Return the (x, y) coordinate for the center point of the cell that contains the specified text.  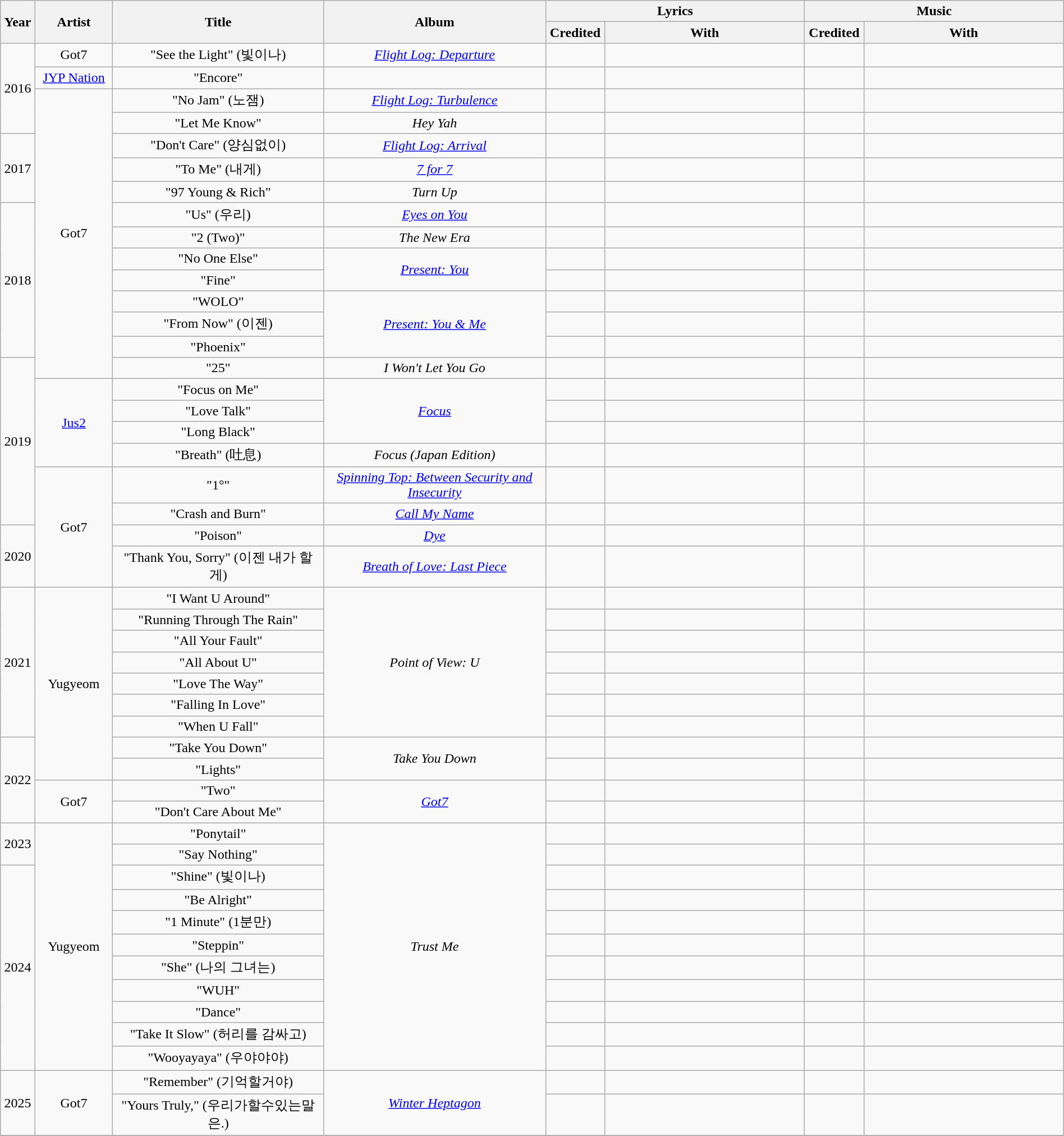
"1 Minute" (1분만) (218, 923)
Hey Yah (435, 123)
2019 (18, 441)
"When U Fall" (218, 726)
"Don't Care" (양심없이) (218, 146)
"All Your Fault" (218, 641)
"Fine" (218, 280)
"Be Alright" (218, 900)
2020 (18, 556)
2025 (18, 1103)
"Poison" (218, 535)
2016 (18, 89)
2023 (18, 844)
"Running Through The Rain" (218, 620)
Flight Log: Arrival (435, 146)
"1°" (218, 485)
"She" (나의 그녀는) (218, 968)
Trust Me (435, 946)
JYP Nation (74, 77)
Dye (435, 535)
Flight Log: Turbulence (435, 101)
"Love The Way" (218, 684)
"Remember" (기억할거야) (218, 1082)
"Steppin" (218, 945)
Title (218, 22)
"No One Else" (218, 259)
7 for 7 (435, 170)
Point of View: U (435, 662)
"Say Nothing" (218, 855)
"Let Me Know" (218, 123)
Album (435, 22)
"25" (218, 368)
"Don't Care About Me" (218, 812)
"Take It Slow" (허리를 감싸고) (218, 1035)
"Take You Down" (218, 748)
2024 (18, 968)
2021 (18, 662)
I Won't Let You Go (435, 368)
Breath of Love: Last Piece (435, 567)
Present: You (435, 269)
"WUH" (218, 990)
"2 (Two)" (218, 237)
"Falling In Love" (218, 705)
"Long Black" (218, 432)
Lyrics (675, 11)
"Ponytail" (218, 833)
"From Now" (이젠) (218, 324)
Eyes on You (435, 214)
"Crash and Burn" (218, 514)
"All About U" (218, 662)
2022 (18, 780)
"Yours Truly," (우리가할수있는말은.) (218, 1115)
Turn Up (435, 192)
"No Jam" (노잼) (218, 101)
"Two" (218, 790)
Year (18, 22)
Take You Down (435, 758)
"Lights" (218, 769)
"Dance" (218, 1012)
"Love Talk" (218, 411)
"Wooyayaya" (우야야야) (218, 1059)
"To Me" (내게) (218, 170)
"Focus on Me" (218, 390)
Jus2 (74, 423)
2018 (18, 280)
"Thank You, Sorry" (이젠 내가 할게) (218, 567)
Artist (74, 22)
Winter Heptagon (435, 1103)
Focus (Japan Edition) (435, 455)
The New Era (435, 237)
"Shine" (빛이나) (218, 878)
"Us" (우리) (218, 214)
Present: You & Me (435, 324)
"Encore" (218, 77)
"Phoenix" (218, 347)
"See the Light" (빛이나) (218, 55)
Music (934, 11)
Spinning Top: Between Security and Insecurity (435, 485)
"WOLO" (218, 301)
"Breath" (吐息) (218, 455)
Focus (435, 411)
"I Want U Around" (218, 598)
"97 Young & Rich" (218, 192)
2017 (18, 168)
Flight Log: Departure (435, 55)
Call My Name (435, 514)
